Capture the cell that displays the provided text and extract its [X, Y] central coordinate. 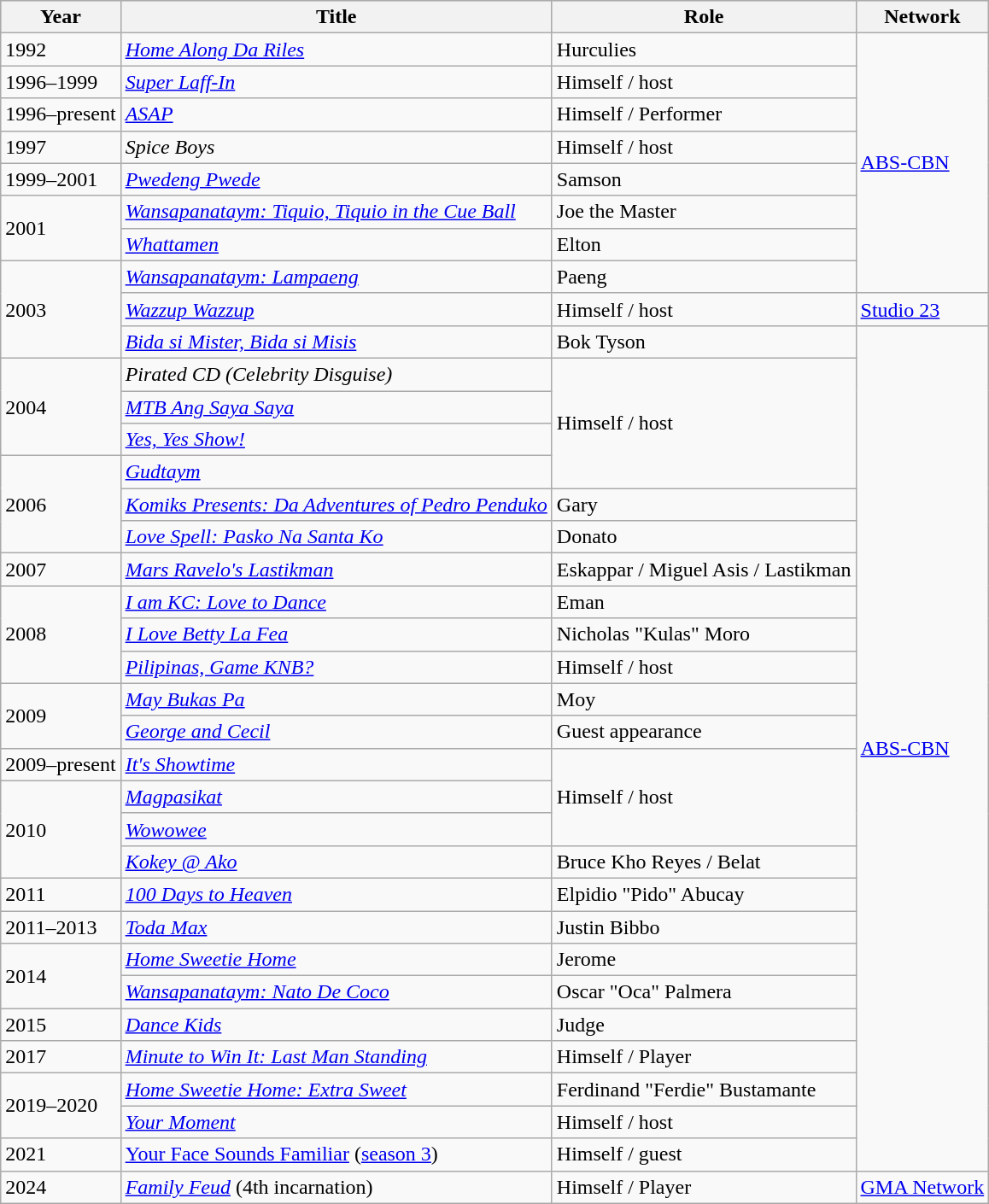
Elpidio "Pido" Abucay [704, 894]
Your Face Sounds Familiar (season 3) [336, 1154]
Home Sweetie Home [336, 960]
It's Showtime [336, 764]
Spice Boys [336, 147]
Role [704, 17]
2004 [61, 406]
2009–present [61, 764]
Dance Kids [336, 1025]
Wansapanataym: Nato De Coco [336, 992]
Joe the Master [704, 212]
2015 [61, 1025]
Gary [704, 505]
Bida si Mister, Bida si Misis [336, 342]
Elton [704, 244]
1996–present [61, 114]
Ferdinand "Ferdie" Bustamante [704, 1090]
2024 [61, 1187]
Wazzup Wazzup [336, 309]
Samson [704, 179]
2017 [61, 1057]
MTB Ang Saya Saya [336, 407]
Your Moment [336, 1122]
2011 [61, 894]
Bok Tyson [704, 342]
George and Cecil [336, 732]
2006 [61, 505]
Wansapanataym: Lampaeng [336, 277]
Jerome [704, 960]
Wansapanataym: Tiquio, Tiquio in the Cue Ball [336, 212]
Moy [704, 699]
Yes, Yes Show! [336, 440]
Home Sweetie Home: Extra Sweet [336, 1090]
Wowowee [336, 829]
2014 [61, 976]
2011–2013 [61, 926]
1992 [61, 50]
I am KC: Love to Dance [336, 602]
Gudtaym [336, 472]
Paeng [704, 277]
2019–2020 [61, 1106]
I Love Betty La Fea [336, 634]
Eman [704, 602]
Donato [704, 537]
2001 [61, 228]
100 Days to Heaven [336, 894]
2003 [61, 309]
2007 [61, 570]
Super Laff-In [336, 82]
Judge [704, 1025]
ASAP [336, 114]
1996–1999 [61, 82]
Justin Bibbo [704, 926]
Toda Max [336, 926]
Himself / Performer [704, 114]
Mars Ravelo's Lastikman [336, 570]
Whattamen [336, 244]
Eskappar / Miguel Asis / Lastikman [704, 570]
GMA Network [922, 1187]
Guest appearance [704, 732]
May Bukas Pa [336, 699]
Nicholas "Kulas" Moro [704, 634]
2009 [61, 716]
1999–2001 [61, 179]
2008 [61, 634]
1997 [61, 147]
Minute to Win It: Last Man Standing [336, 1057]
Year [61, 17]
Love Spell: Pasko Na Santa Ko [336, 537]
Family Feud (4th incarnation) [336, 1187]
Kokey @ Ako [336, 862]
Himself / guest [704, 1154]
2010 [61, 829]
Oscar "Oca" Palmera [704, 992]
Bruce Kho Reyes / Belat [704, 862]
Home Along Da Riles [336, 50]
Network [922, 17]
Pilipinas, Game KNB? [336, 667]
Komiks Presents: Da Adventures of Pedro Penduko [336, 505]
Hurculies [704, 50]
2021 [61, 1154]
Studio 23 [922, 309]
Title [336, 17]
Magpasikat [336, 797]
Pirated CD (Celebrity Disguise) [336, 374]
Pwedeng Pwede [336, 179]
